Return [X, Y] of the center of cell containing provided text 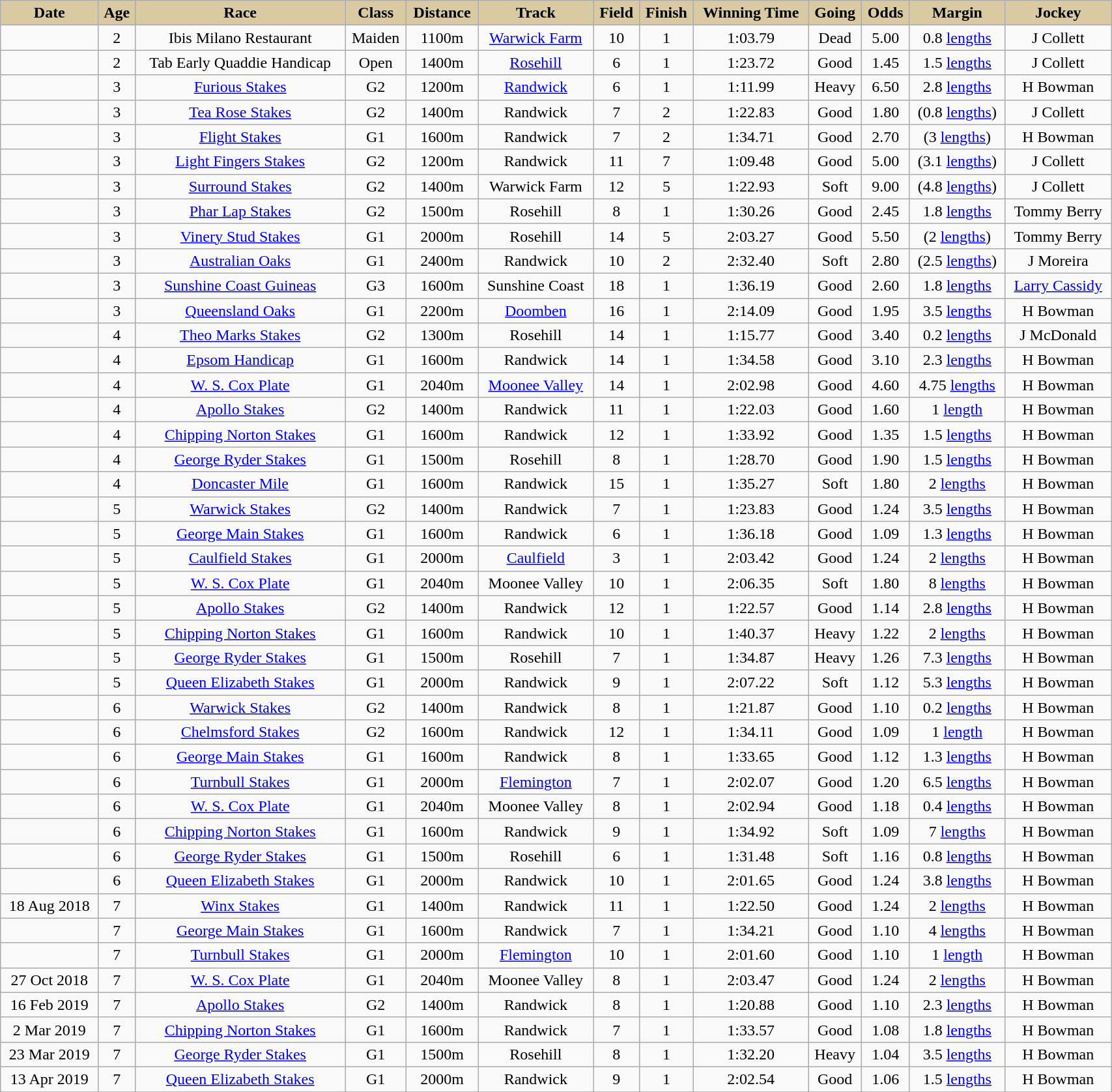
1:22.93 [751, 186]
13 Apr 2019 [50, 1079]
Caulfield Stakes [240, 558]
1:32.20 [751, 1054]
2.45 [886, 211]
Theo Marks Stakes [240, 336]
2:06.35 [751, 583]
(4.8 lengths) [958, 186]
1:20.88 [751, 1005]
3.40 [886, 336]
1:09.48 [751, 162]
Maiden [376, 38]
1:34.92 [751, 831]
1.08 [886, 1029]
J McDonald [1058, 336]
1100m [442, 38]
1:28.70 [751, 459]
18 Aug 2018 [50, 906]
1300m [442, 336]
Sunshine Coast Guineas [240, 285]
Epsom Handicap [240, 360]
2:07.22 [751, 682]
(0.8 lengths) [958, 112]
1.18 [886, 807]
Winx Stakes [240, 906]
15 [616, 484]
1:11.99 [751, 87]
1:15.77 [751, 336]
6.5 lengths [958, 782]
1.90 [886, 459]
(2 lengths) [958, 236]
1.26 [886, 657]
Vinery Stud Stakes [240, 236]
Phar Lap Stakes [240, 211]
Surround Stakes [240, 186]
2:02.94 [751, 807]
1:33.92 [751, 435]
0.4 lengths [958, 807]
Light Fingers Stakes [240, 162]
18 [616, 285]
1:35.27 [751, 484]
6.50 [886, 87]
2:01.65 [751, 881]
1:21.87 [751, 707]
23 Mar 2019 [50, 1054]
4.75 lengths [958, 385]
1:22.57 [751, 608]
2.80 [886, 261]
(3 lengths) [958, 137]
Dead [835, 38]
Sunshine Coast [536, 285]
1:33.57 [751, 1029]
1:40.37 [751, 633]
1:33.65 [751, 757]
4.60 [886, 385]
Date [50, 13]
3.10 [886, 360]
Jockey [1058, 13]
2.60 [886, 285]
16 Feb 2019 [50, 1005]
3.8 lengths [958, 881]
1.35 [886, 435]
1:22.03 [751, 410]
1:22.50 [751, 906]
2:03.47 [751, 980]
1.04 [886, 1054]
Winning Time [751, 13]
1:30.26 [751, 211]
2:02.98 [751, 385]
Furious Stakes [240, 87]
2:01.60 [751, 955]
Field [616, 13]
1:36.19 [751, 285]
Race [240, 13]
1:22.83 [751, 112]
9.00 [886, 186]
5.50 [886, 236]
1:03.79 [751, 38]
Finish [666, 13]
5.3 lengths [958, 682]
1:34.21 [751, 930]
Australian Oaks [240, 261]
1:34.87 [751, 657]
Track [536, 13]
Open [376, 63]
4 lengths [958, 930]
Age [117, 13]
1:34.11 [751, 732]
1.20 [886, 782]
Caulfield [536, 558]
1.06 [886, 1079]
Distance [442, 13]
16 [616, 311]
1:36.18 [751, 534]
Doncaster Mile [240, 484]
Ibis Milano Restaurant [240, 38]
Tab Early Quaddie Handicap [240, 63]
8 lengths [958, 583]
Queensland Oaks [240, 311]
Chelmsford Stakes [240, 732]
2:32.40 [751, 261]
1.45 [886, 63]
2:03.27 [751, 236]
Flight Stakes [240, 137]
7 lengths [958, 831]
7.3 lengths [958, 657]
1.16 [886, 856]
(2.5 lengths) [958, 261]
Doomben [536, 311]
Class [376, 13]
2200m [442, 311]
2:14.09 [751, 311]
Larry Cassidy [1058, 285]
1.14 [886, 608]
1:34.71 [751, 137]
(3.1 lengths) [958, 162]
1:31.48 [751, 856]
2:02.07 [751, 782]
2:03.42 [751, 558]
1.95 [886, 311]
J Moreira [1058, 261]
1.22 [886, 633]
Tea Rose Stakes [240, 112]
Going [835, 13]
1:34.58 [751, 360]
27 Oct 2018 [50, 980]
G3 [376, 285]
1:23.83 [751, 509]
Odds [886, 13]
1.60 [886, 410]
2 Mar 2019 [50, 1029]
1:23.72 [751, 63]
2.70 [886, 137]
Margin [958, 13]
2:02.54 [751, 1079]
2400m [442, 261]
